Capture the cell that displays the provided text and extract its (x, y) central coordinate. 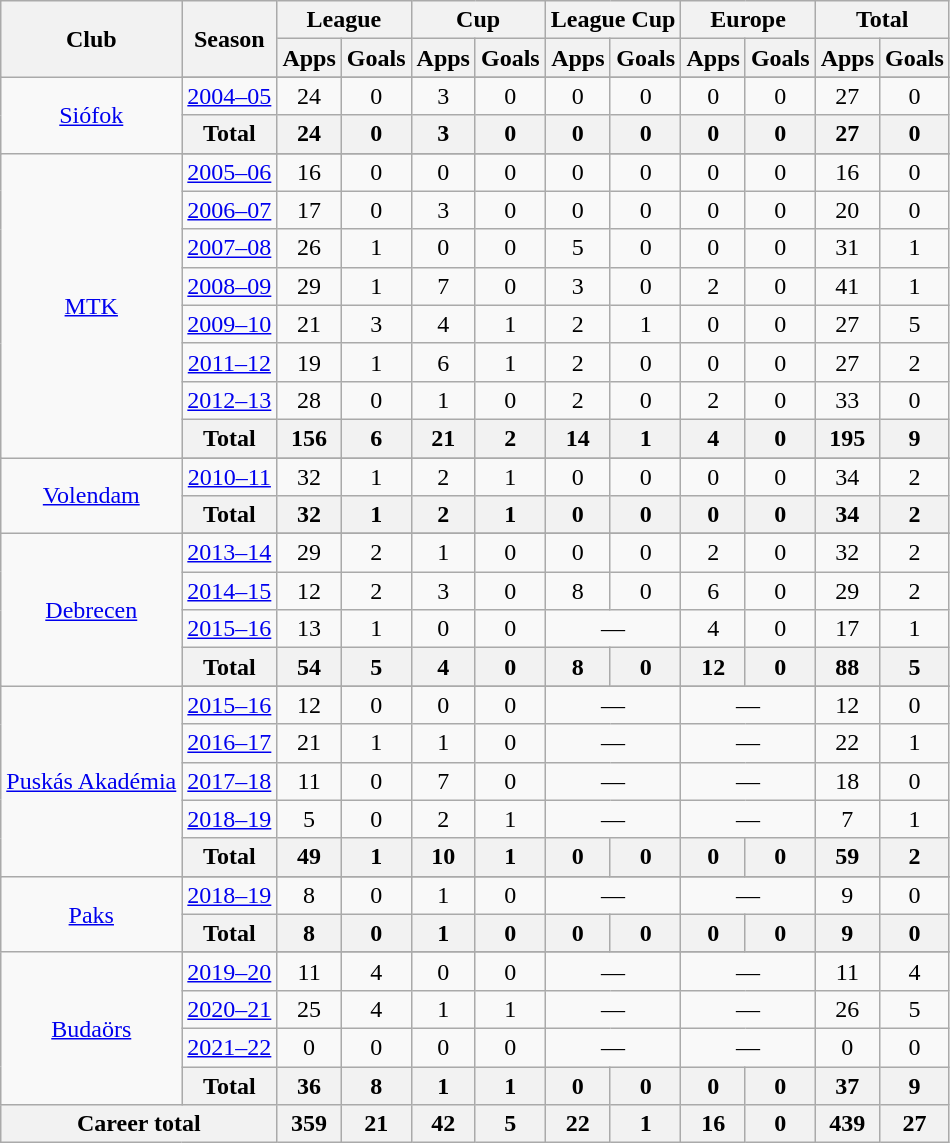
MTK (92, 305)
18 (847, 781)
2007–08 (230, 248)
37 (847, 1085)
2016–17 (230, 743)
Siófok (92, 115)
59 (847, 857)
31 (847, 248)
2010–11 (230, 477)
156 (309, 438)
2011–12 (230, 362)
Volendam (92, 496)
20 (847, 210)
2013–14 (230, 553)
439 (847, 1124)
League Cup (613, 20)
Season (230, 39)
25 (309, 1009)
Puskás Akadémia (92, 781)
2008–09 (230, 286)
2004–05 (230, 96)
14 (578, 438)
2009–10 (230, 324)
2005–06 (230, 172)
33 (847, 400)
2021–22 (230, 1047)
28 (309, 400)
10 (443, 857)
88 (847, 667)
2017–18 (230, 781)
36 (309, 1085)
Europe (748, 20)
Budaörs (92, 1028)
Cup (478, 20)
2019–20 (230, 971)
2012–13 (230, 400)
49 (309, 857)
42 (443, 1124)
13 (309, 629)
19 (309, 362)
54 (309, 667)
41 (847, 286)
League (344, 20)
Debrecen (92, 610)
2014–15 (230, 591)
Paks (92, 914)
359 (309, 1124)
Career total (139, 1124)
2020–21 (230, 1009)
2006–07 (230, 210)
195 (847, 438)
Club (92, 39)
